Return the [X, Y] coordinate for the center point of the cell that contains the specified text.  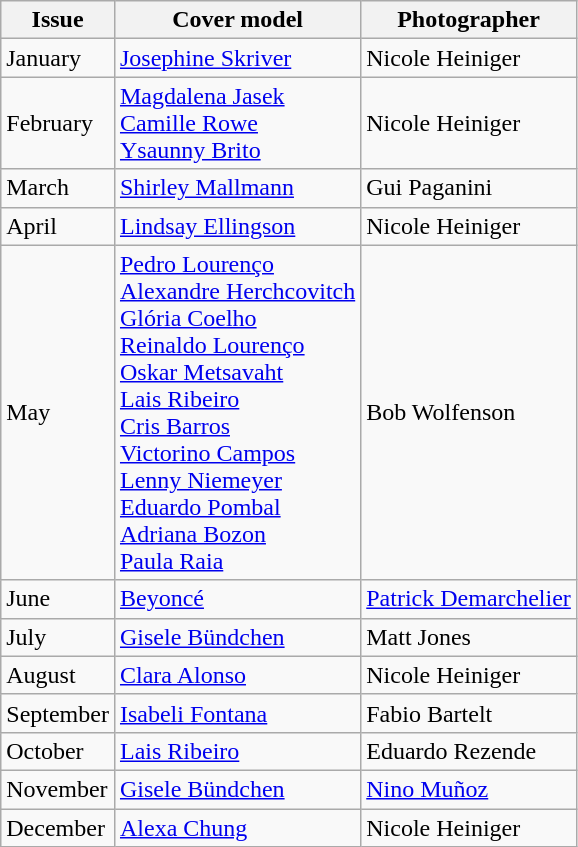
October [58, 751]
January [58, 58]
April [58, 226]
July [58, 637]
Alexa Chung [237, 827]
Photographer [469, 20]
Bob Wolfenson [469, 412]
Cover model [237, 20]
Gui Paganini [469, 188]
September [58, 713]
Nino Muñoz [469, 789]
August [58, 675]
Shirley Mallmann [237, 188]
Beyoncé [237, 599]
May [58, 412]
November [58, 789]
Isabeli Fontana [237, 713]
Fabio Bartelt [469, 713]
Matt Jones [469, 637]
Lais Ribeiro [237, 751]
Patrick Demarchelier [469, 599]
Lindsay Ellingson [237, 226]
Issue [58, 20]
Josephine Skriver [237, 58]
Magdalena JasekCamille RoweYsaunny Brito [237, 123]
December [58, 827]
February [58, 123]
Eduardo Rezende [469, 751]
March [58, 188]
June [58, 599]
Clara Alonso [237, 675]
